From the cell containing the given text, extract its center point as (x, y) coordinate. 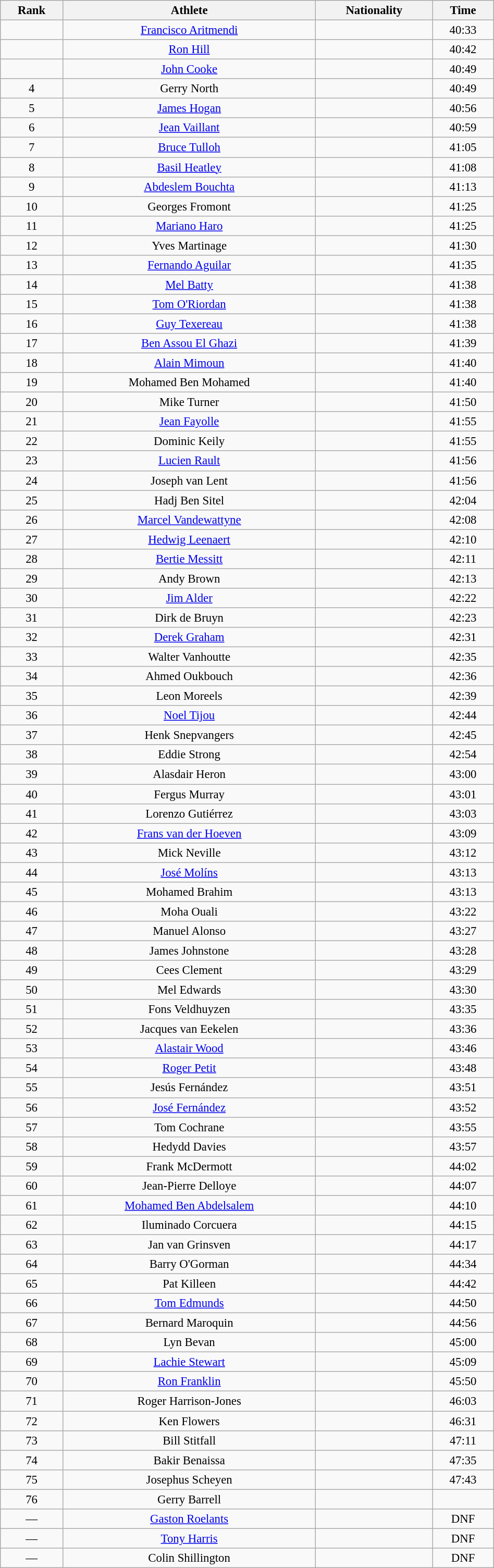
40:42 (463, 50)
43:35 (463, 1009)
12 (32, 245)
46:31 (463, 1421)
John Cooke (189, 69)
43:03 (463, 813)
72 (32, 1421)
Gerry Barrell (189, 1499)
8 (32, 167)
44:17 (463, 1244)
Jim Alder (189, 598)
Jesús Fernández (189, 1088)
44:34 (463, 1264)
46:03 (463, 1401)
Pat Killeen (189, 1284)
42:23 (463, 618)
44:50 (463, 1303)
Hadj Ben Sitel (189, 500)
Ben Assou El Ghazi (189, 343)
40:59 (463, 128)
43:57 (463, 1146)
Roger Petit (189, 1068)
57 (32, 1127)
Mick Neville (189, 853)
José Fernández (189, 1107)
11 (32, 226)
9 (32, 187)
70 (32, 1381)
Nationality (374, 10)
41:39 (463, 343)
10 (32, 206)
47:43 (463, 1479)
42:35 (463, 657)
Joseph van Lent (189, 480)
5 (32, 108)
Noel Tijou (189, 715)
Mariano Haro (189, 226)
43:01 (463, 794)
17 (32, 343)
Eddie Strong (189, 755)
74 (32, 1460)
51 (32, 1009)
Ahmed Oukbouch (189, 676)
Marcel Vandewattyne (189, 520)
Guy Texereau (189, 324)
Bertie Messitt (189, 559)
33 (32, 657)
40 (32, 794)
32 (32, 637)
4 (32, 89)
14 (32, 285)
41:30 (463, 245)
Rank (32, 10)
15 (32, 304)
42:36 (463, 676)
68 (32, 1342)
Georges Fromont (189, 206)
Tony Harris (189, 1538)
67 (32, 1323)
41:50 (463, 402)
43:52 (463, 1107)
Ron Hill (189, 50)
41:08 (463, 167)
Mohamed Brahim (189, 892)
43:55 (463, 1127)
44:56 (463, 1323)
44:42 (463, 1284)
39 (32, 774)
José Molíns (189, 872)
Tom O'Riordan (189, 304)
47:11 (463, 1440)
43:00 (463, 774)
Mike Turner (189, 402)
41:13 (463, 187)
Jean-Pierre Delloye (189, 1186)
25 (32, 500)
Colin Shillington (189, 1558)
61 (32, 1205)
Gerry North (189, 89)
Fergus Murray (189, 794)
45 (32, 892)
Andy Brown (189, 578)
45:00 (463, 1342)
Fons Veldhuyzen (189, 1009)
42:54 (463, 755)
76 (32, 1499)
Manuel Alonso (189, 931)
Mel Batty (189, 285)
18 (32, 363)
75 (32, 1479)
40:33 (463, 30)
45:09 (463, 1362)
43:36 (463, 1029)
Lucien Rault (189, 461)
Alain Mimoun (189, 363)
Jean Vaillant (189, 128)
47:35 (463, 1460)
43:51 (463, 1088)
Basil Heatley (189, 167)
41:05 (463, 147)
64 (32, 1264)
38 (32, 755)
Hedwig Leenaert (189, 539)
42:04 (463, 500)
Time (463, 10)
Iluminado Corcuera (189, 1225)
42:22 (463, 598)
Lachie Stewart (189, 1362)
Ken Flowers (189, 1421)
63 (32, 1244)
Derek Graham (189, 637)
62 (32, 1225)
43:46 (463, 1048)
43:48 (463, 1068)
Francisco Aritmendi (189, 30)
Bernard Maroquin (189, 1323)
Henk Snepvangers (189, 735)
Josephus Scheyen (189, 1479)
42 (32, 833)
69 (32, 1362)
44:15 (463, 1225)
43 (32, 853)
71 (32, 1401)
45:50 (463, 1381)
43:29 (463, 970)
53 (32, 1048)
42:39 (463, 696)
44:02 (463, 1166)
Dominic Keily (189, 441)
Jacques van Eekelen (189, 1029)
Roger Harrison-Jones (189, 1401)
44:10 (463, 1205)
Athlete (189, 10)
James Johnstone (189, 950)
42:31 (463, 637)
54 (32, 1068)
30 (32, 598)
58 (32, 1146)
27 (32, 539)
Tom Edmunds (189, 1303)
44 (32, 872)
Fernando Aguilar (189, 265)
37 (32, 735)
Leon Moreels (189, 696)
Barry O'Gorman (189, 1264)
60 (32, 1186)
41 (32, 813)
44:07 (463, 1186)
Alasdair Heron (189, 774)
Walter Vanhoutte (189, 657)
Alastair Wood (189, 1048)
7 (32, 147)
Bakir Benaissa (189, 1460)
42:13 (463, 578)
35 (32, 696)
James Hogan (189, 108)
Lyn Bevan (189, 1342)
42:10 (463, 539)
26 (32, 520)
52 (32, 1029)
Jan van Grinsven (189, 1244)
6 (32, 128)
41:35 (463, 265)
55 (32, 1088)
43:22 (463, 911)
Jean Fayolle (189, 422)
48 (32, 950)
Moha Ouali (189, 911)
73 (32, 1440)
65 (32, 1284)
13 (32, 265)
16 (32, 324)
42:11 (463, 559)
Lorenzo Gutiérrez (189, 813)
24 (32, 480)
43:28 (463, 950)
43:12 (463, 853)
59 (32, 1166)
Mohamed Ben Mohamed (189, 382)
40:56 (463, 108)
Cees Clement (189, 970)
Ron Franklin (189, 1381)
23 (32, 461)
46 (32, 911)
29 (32, 578)
19 (32, 382)
43:09 (463, 833)
Bill Stitfall (189, 1440)
42:44 (463, 715)
Gaston Roelants (189, 1519)
Abdeslem Bouchta (189, 187)
42:45 (463, 735)
31 (32, 618)
Yves Martinage (189, 245)
43:30 (463, 990)
56 (32, 1107)
34 (32, 676)
42:08 (463, 520)
Frank McDermott (189, 1166)
20 (32, 402)
Mel Edwards (189, 990)
47 (32, 931)
43:27 (463, 931)
49 (32, 970)
Mohamed Ben Abdelsalem (189, 1205)
22 (32, 441)
50 (32, 990)
28 (32, 559)
Frans van der Hoeven (189, 833)
21 (32, 422)
Dirk de Bruyn (189, 618)
Tom Cochrane (189, 1127)
36 (32, 715)
66 (32, 1303)
Hedydd Davies (189, 1146)
Bruce Tulloh (189, 147)
